Scan for the cell matching the given text and deliver its (x, y) coordinate at center. 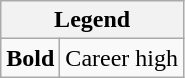
Legend (92, 20)
Career high (122, 58)
Bold (30, 58)
